For the text-containing cell, return its midpoint in (X, Y) coordinate format. 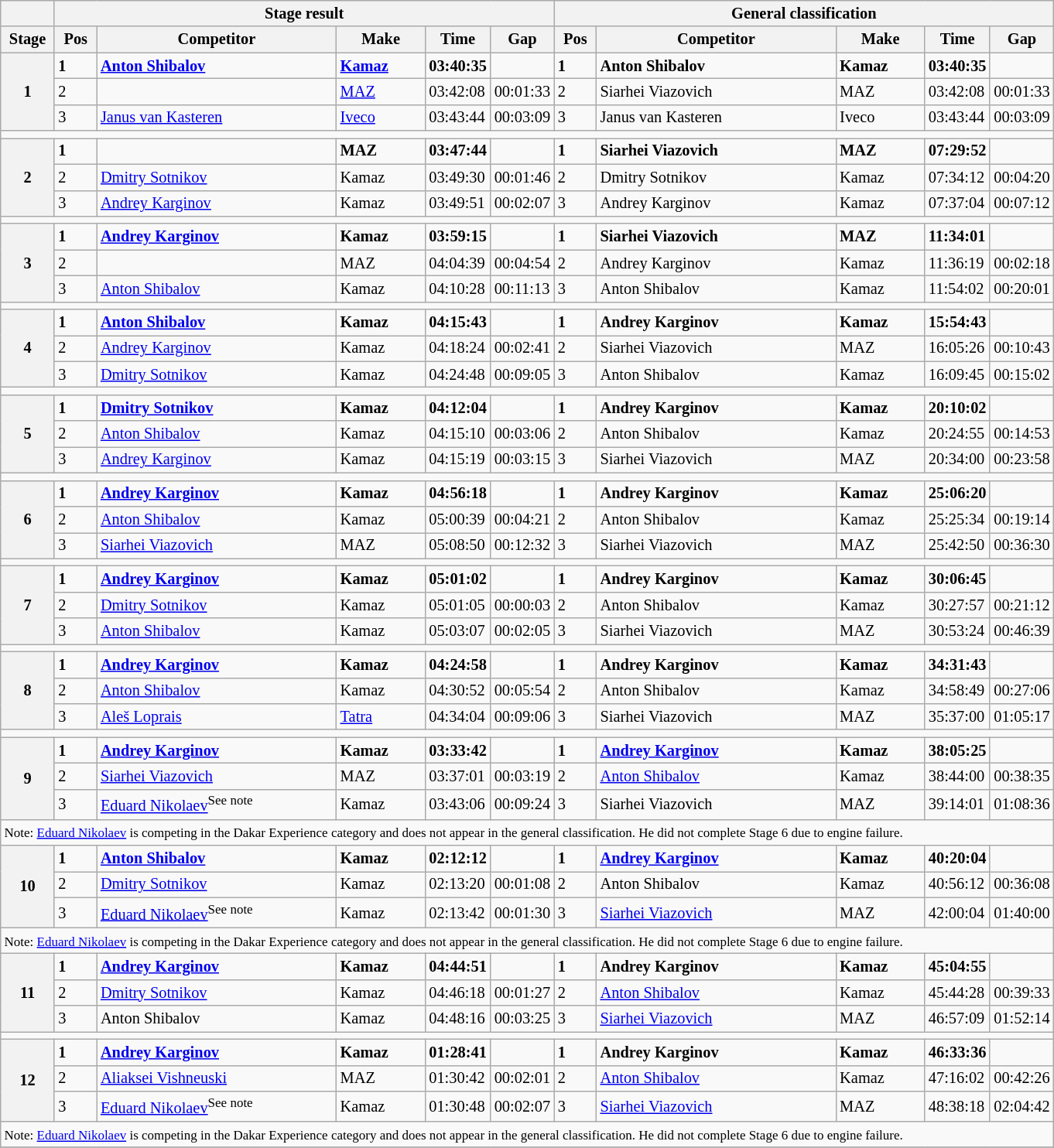
04:34:04 (457, 716)
4 (28, 348)
03:37:01 (457, 776)
00:03:06 (522, 434)
04:18:24 (457, 348)
00:02:41 (522, 348)
38:05:25 (957, 750)
00:05:54 (522, 691)
04:24:58 (457, 665)
00:21:12 (1021, 605)
00:02:05 (522, 631)
03:47:44 (457, 151)
46:57:09 (957, 1019)
5 (28, 433)
04:04:39 (457, 263)
00:09:24 (522, 805)
00:02:18 (1021, 263)
11:54:02 (957, 289)
Stage (28, 39)
46:33:36 (957, 1052)
04:12:04 (457, 408)
45:04:55 (957, 966)
01:30:48 (457, 1106)
04:15:19 (457, 460)
03:33:42 (457, 750)
11:36:19 (957, 263)
40:20:04 (957, 859)
20:10:02 (957, 408)
00:10:43 (1021, 348)
00:04:54 (522, 263)
7 (28, 605)
00:42:26 (1021, 1078)
Aliaksei Vishneuski (217, 1078)
00:04:21 (522, 519)
00:27:06 (1021, 691)
07:29:52 (957, 151)
00:01:08 (522, 884)
40:56:12 (957, 884)
00:01:46 (522, 177)
00:09:05 (522, 374)
04:15:43 (457, 323)
25:42:50 (957, 545)
01:28:41 (457, 1052)
30:27:57 (957, 605)
00:38:35 (1021, 776)
34:58:49 (957, 691)
02:04:42 (1021, 1106)
03:43:06 (457, 805)
45:44:28 (957, 993)
11:34:01 (957, 237)
00:03:25 (522, 1019)
00:19:14 (1021, 519)
25:25:34 (957, 519)
00:15:02 (1021, 374)
03:49:51 (457, 203)
05:01:05 (457, 605)
10 (28, 887)
04:24:48 (457, 374)
12 (28, 1080)
00:04:20 (1021, 177)
01:30:42 (457, 1078)
00:03:15 (522, 460)
9 (28, 778)
00:01:30 (522, 913)
25:06:20 (957, 494)
42:00:04 (957, 913)
04:44:51 (457, 966)
48:38:18 (957, 1106)
00:09:06 (522, 716)
00:23:58 (1021, 460)
20:24:55 (957, 434)
01:52:14 (1021, 1019)
07:34:12 (957, 177)
00:20:01 (1021, 289)
00:39:33 (1021, 993)
34:31:43 (957, 665)
02:13:20 (457, 884)
00:00:03 (522, 605)
07:37:04 (957, 203)
01:05:17 (1021, 716)
11 (28, 992)
16:09:45 (957, 374)
General classification (804, 13)
6 (28, 520)
03:59:15 (457, 237)
Tatra (381, 716)
00:11:13 (522, 289)
01:08:36 (1021, 805)
30:53:24 (957, 631)
00:07:12 (1021, 203)
16:05:26 (957, 348)
00:01:27 (522, 993)
38:44:00 (957, 776)
00:03:19 (522, 776)
01:40:00 (1021, 913)
00:36:08 (1021, 884)
05:03:07 (457, 631)
Aleš Loprais (217, 716)
15:54:43 (957, 323)
47:16:02 (957, 1078)
35:37:00 (957, 716)
05:01:02 (457, 579)
04:10:28 (457, 289)
04:56:18 (457, 494)
05:00:39 (457, 519)
04:30:52 (457, 691)
30:06:45 (957, 579)
00:14:53 (1021, 434)
04:15:10 (457, 434)
00:02:01 (522, 1078)
Stage result (304, 13)
20:34:00 (957, 460)
00:36:30 (1021, 545)
02:12:12 (457, 859)
39:14:01 (957, 805)
04:48:16 (457, 1019)
02:13:42 (457, 913)
04:46:18 (457, 993)
00:12:32 (522, 545)
03:49:30 (457, 177)
00:46:39 (1021, 631)
05:08:50 (457, 545)
8 (28, 690)
